Determine the [X, Y] coordinate at the center of the cell enclosing the given text.  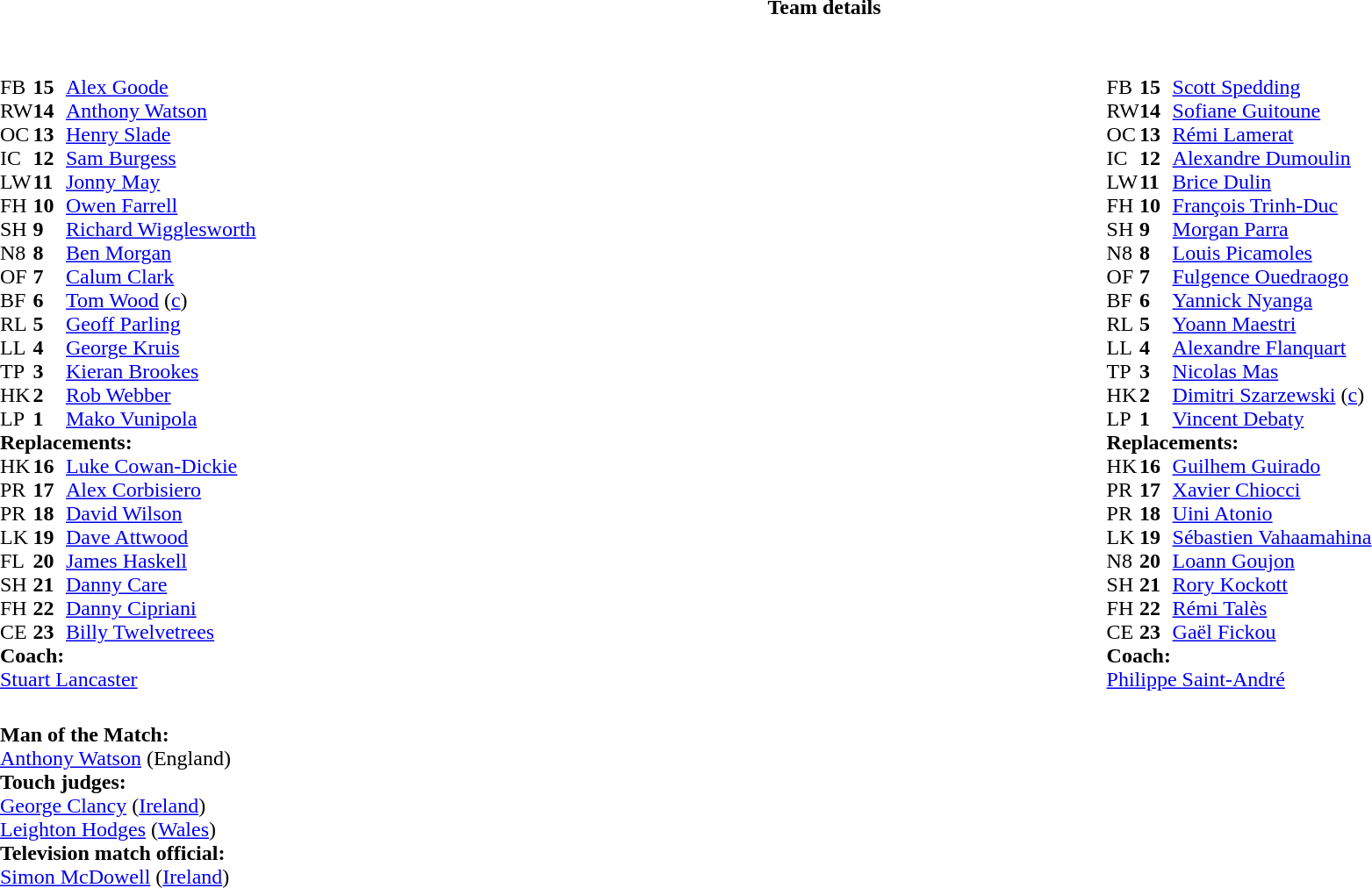
Gaël Fickou [1273, 632]
George Kruis [162, 347]
Danny Care [162, 584]
Billy Twelvetrees [162, 632]
Vincent Debaty [1273, 419]
Kieran Brookes [162, 372]
Dimitri Szarzewski (c) [1273, 395]
Owen Farrell [162, 205]
François Trinh-Duc [1273, 205]
Louis Picamoles [1273, 253]
Rémi Lamerat [1273, 135]
Jonny May [162, 183]
Anthony Watson [162, 111]
Uini Atonio [1273, 514]
Yannick Nyanga [1273, 300]
Xavier Chiocci [1273, 490]
Guilhem Guirado [1273, 467]
Mako Vunipola [162, 419]
Calum Clark [162, 277]
Alex Corbisiero [162, 490]
Sofiane Guitoune [1273, 111]
Luke Cowan-Dickie [162, 467]
Geoff Parling [162, 325]
Danny Cipriani [162, 609]
Tom Wood (c) [162, 300]
Henry Slade [162, 135]
Yoann Maestri [1273, 325]
Rémi Talès [1273, 609]
Richard Wigglesworth [162, 230]
Stuart Lancaster [128, 679]
Fulgence Ouedraogo [1273, 277]
Sébastien Vahaamahina [1273, 537]
Sam Burgess [162, 158]
FL [17, 562]
Ben Morgan [162, 253]
Alexandre Dumoulin [1273, 158]
James Haskell [162, 562]
Rob Webber [162, 395]
Nicolas Mas [1273, 372]
Rory Kockott [1273, 584]
Philippe Saint-André [1239, 679]
Loann Goujon [1273, 562]
Dave Attwood [162, 537]
Brice Dulin [1273, 183]
Alexandre Flanquart [1273, 347]
David Wilson [162, 514]
Alex Goode [162, 88]
Scott Spedding [1273, 88]
Morgan Parra [1273, 230]
